Capture the cell that displays the provided text and extract its (x, y) central coordinate. 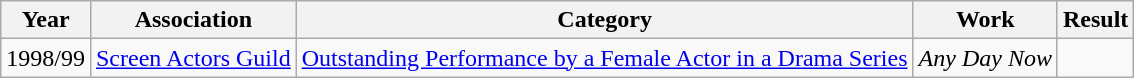
Result (1095, 20)
Category (604, 20)
Screen Actors Guild (193, 58)
Any Day Now (985, 58)
1998/99 (46, 58)
Year (46, 20)
Outstanding Performance by a Female Actor in a Drama Series (604, 58)
Work (985, 20)
Association (193, 20)
